Output the (X, Y) coordinate of the center of the cell containing the given text.  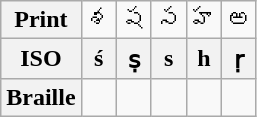
ṣ (134, 59)
ṛ (238, 59)
s (168, 59)
ś (98, 59)
హ (204, 20)
ష (134, 20)
ఱ (238, 20)
స (168, 20)
శ (98, 20)
Braille (41, 97)
ISO (41, 59)
Print (41, 20)
h (204, 59)
